From the cell containing the given text, extract its center point as (X, Y) coordinate. 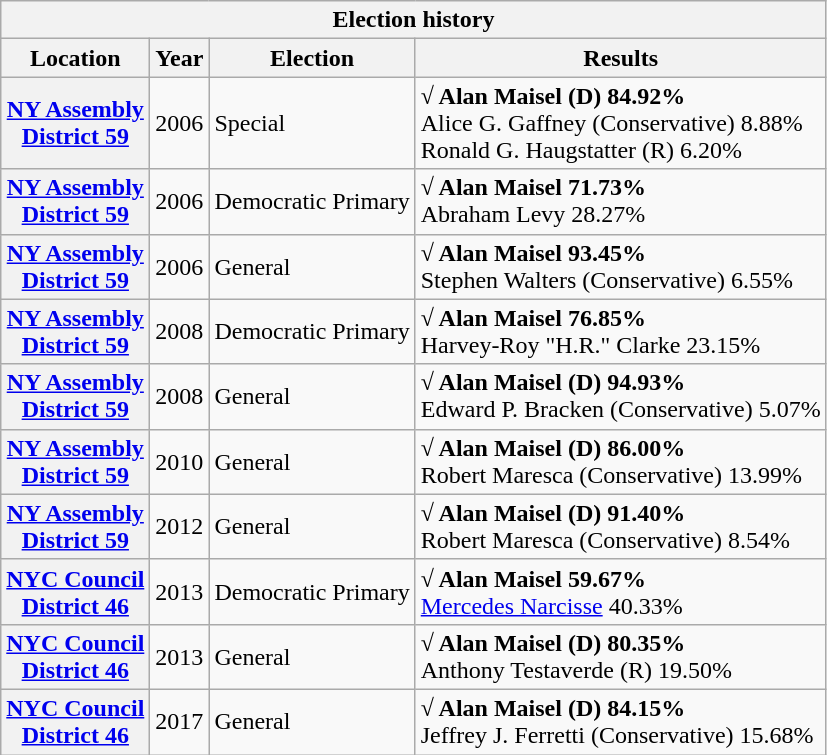
2010 (180, 462)
Election (312, 58)
√ Alan Maisel 93.45%Stephen Walters (Conservative) 6.55% (620, 266)
√ Alan Maisel 59.67%Mercedes Narcisse 40.33% (620, 592)
√ Alan Maisel (D) 94.93%Edward P. Bracken (Conservative) 5.07% (620, 396)
√ Alan Maisel (D) 86.00%Robert Maresca (Conservative) 13.99% (620, 462)
√ Alan Maisel 76.85%Harvey-Roy "H.R." Clarke 23.15% (620, 332)
√ Alan Maisel 71.73%Abraham Levy 28.27% (620, 202)
Election history (414, 20)
Special (312, 123)
√ Alan Maisel (D) 84.15%Jeffrey J. Ferretti (Conservative) 15.68% (620, 722)
√ Alan Maisel (D) 84.92%Alice G. Gaffney (Conservative) 8.88%Ronald G. Haugstatter (R) 6.20% (620, 123)
2017 (180, 722)
Year (180, 58)
√ Alan Maisel (D) 91.40%Robert Maresca (Conservative) 8.54% (620, 526)
√ Alan Maisel (D) 80.35%Anthony Testaverde (R) 19.50% (620, 656)
2012 (180, 526)
Location (76, 58)
Results (620, 58)
